For the text-containing cell, return its midpoint in [x, y] coordinate format. 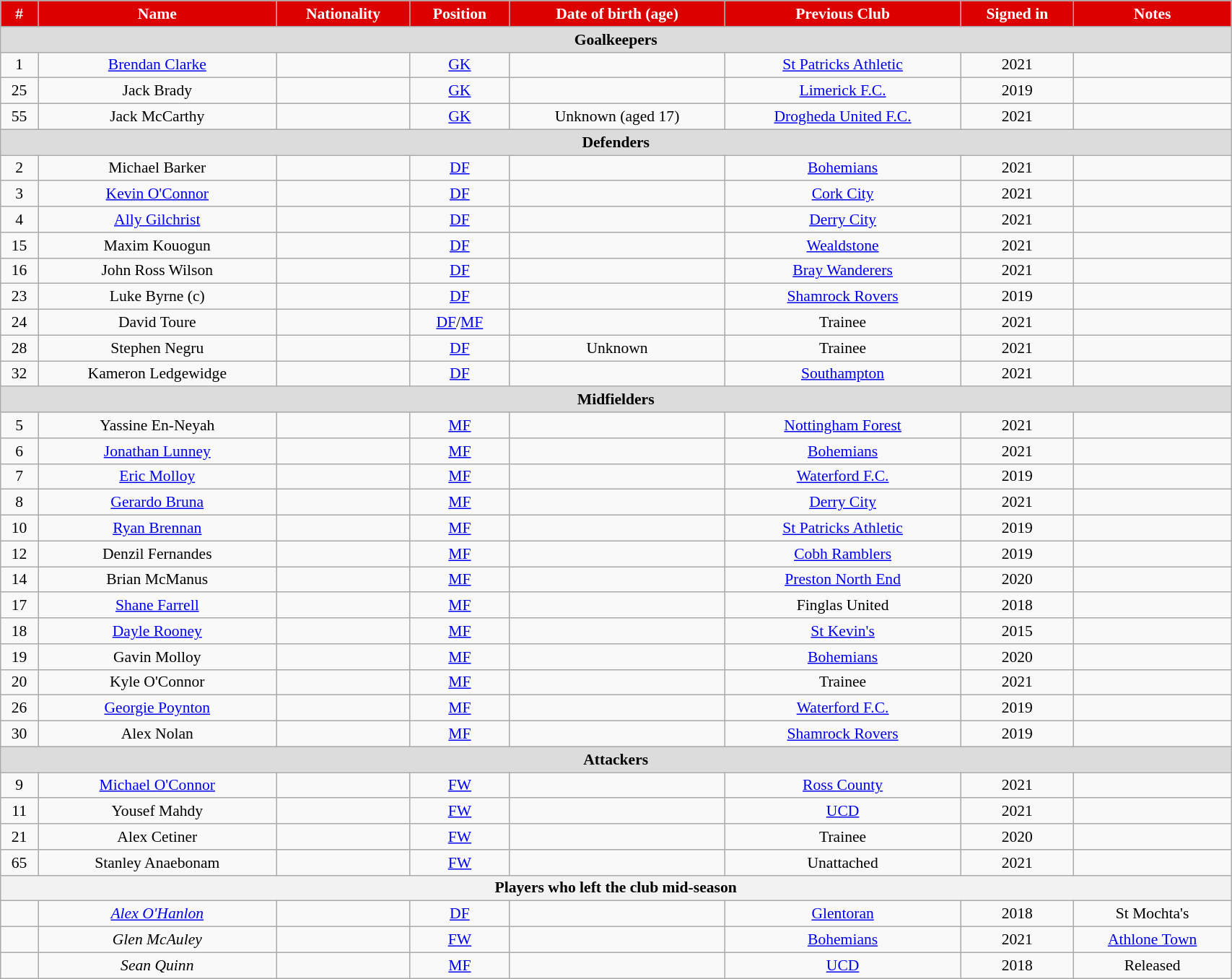
John Ross Wilson [157, 271]
24 [19, 323]
Cork City [843, 194]
Yassine En-Neyah [157, 425]
26 [19, 708]
Maxim Kouogun [157, 245]
Brian McManus [157, 580]
Signed in [1018, 14]
Stanley Anaebonam [157, 863]
Kyle O'Connor [157, 682]
55 [19, 117]
23 [19, 297]
20 [19, 682]
10 [19, 528]
17 [19, 606]
# [19, 14]
Date of birth (age) [617, 14]
30 [19, 734]
25 [19, 91]
9 [19, 786]
Nottingham Forest [843, 425]
7 [19, 477]
Brendan Clarke [157, 65]
Nationality [344, 14]
12 [19, 554]
Gavin Molloy [157, 657]
Unknown (aged 17) [617, 117]
Alex O'Hanlon [157, 914]
16 [19, 271]
Michael Barker [157, 168]
Denzil Fernandes [157, 554]
Kevin O'Connor [157, 194]
21 [19, 837]
Jack Brady [157, 91]
Dayle Rooney [157, 631]
Georgie Poynton [157, 708]
14 [19, 580]
Jonathan Lunney [157, 451]
Notes [1153, 14]
Jack McCarthy [157, 117]
Released [1153, 965]
65 [19, 863]
Previous Club [843, 14]
Yousef Mahdy [157, 812]
2 [19, 168]
Luke Byrne (c) [157, 297]
DF/MF [460, 323]
32 [19, 374]
Cobh Ramblers [843, 554]
Ryan Brennan [157, 528]
28 [19, 348]
Midfielders [616, 400]
St Mochta's [1153, 914]
Eric Molloy [157, 477]
Bray Wanderers [843, 271]
Stephen Negru [157, 348]
Goalkeepers [616, 40]
Limerick F.C. [843, 91]
Drogheda United F.C. [843, 117]
Athlone Town [1153, 940]
Alex Cetiner [157, 837]
5 [19, 425]
Players who left the club mid-season [616, 888]
1 [19, 65]
Ally Gilchrist [157, 219]
3 [19, 194]
Attackers [616, 760]
Ross County [843, 786]
19 [19, 657]
Glen McAuley [157, 940]
Name [157, 14]
6 [19, 451]
Sean Quinn [157, 965]
Wealdstone [843, 245]
2015 [1018, 631]
St Kevin's [843, 631]
Shane Farrell [157, 606]
Kameron Ledgewidge [157, 374]
Unattached [843, 863]
Finglas United [843, 606]
Southampton [843, 374]
8 [19, 502]
Gerardo Bruna [157, 502]
Alex Nolan [157, 734]
4 [19, 219]
15 [19, 245]
David Toure [157, 323]
Glentoran [843, 914]
11 [19, 812]
Unknown [617, 348]
Position [460, 14]
Preston North End [843, 580]
Michael O'Connor [157, 786]
Defenders [616, 142]
18 [19, 631]
